Locate the cell with the specified text and output its [X, Y] center coordinate. 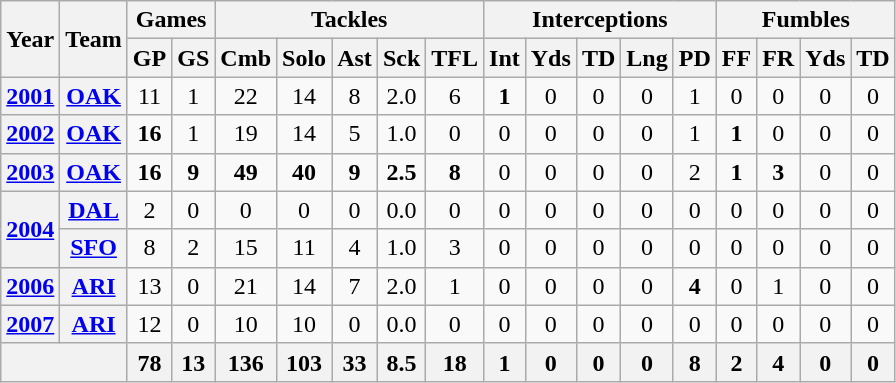
SFO [94, 248]
18 [455, 362]
2004 [30, 229]
15 [246, 248]
21 [246, 286]
GP [149, 58]
TFL [455, 58]
103 [304, 362]
8.5 [401, 362]
Ast [355, 58]
2002 [30, 134]
78 [149, 362]
Sck [401, 58]
2.5 [401, 172]
Int [505, 58]
2007 [30, 324]
6 [455, 96]
22 [246, 96]
Lng [647, 58]
40 [304, 172]
136 [246, 362]
Cmb [246, 58]
49 [246, 172]
7 [355, 286]
PD [694, 58]
FR [778, 58]
Team [94, 39]
Year [30, 39]
12 [149, 324]
2006 [30, 286]
Tackles [350, 20]
5 [355, 134]
GS [194, 58]
2003 [30, 172]
2001 [30, 96]
DAL [94, 210]
33 [355, 362]
Games [170, 20]
Fumbles [806, 20]
FF [736, 58]
Solo [304, 58]
Interceptions [600, 20]
19 [246, 134]
